Provide the [X, Y] coordinate of the cell's center where the given text is located.  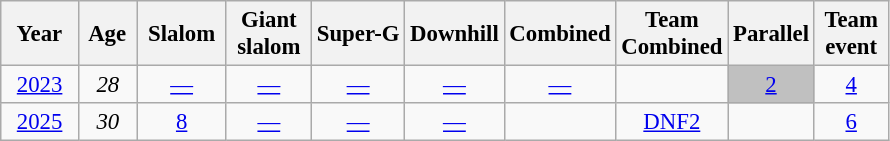
Year [40, 34]
4 [851, 85]
TeamCombined [672, 34]
Super-G [358, 34]
28 [108, 85]
Combined [560, 34]
Giant slalom [268, 34]
2 [772, 85]
8 [182, 122]
2023 [40, 85]
Parallel [772, 34]
Team event [851, 34]
6 [851, 122]
Downhill [454, 34]
DNF2 [672, 122]
Age [108, 34]
2025 [40, 122]
30 [108, 122]
Slalom [182, 34]
